Find where the given text appears and provide that cell's center as (x, y) coordinate. 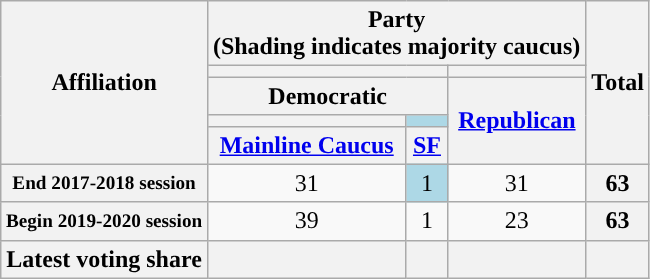
Party (Shading indicates majority caucus) (396, 34)
Republican (517, 120)
Democratic (328, 96)
Begin 2019-2020 session (104, 221)
23 (517, 221)
Mainline Caucus (306, 145)
Latest voting share (104, 259)
End 2017-2018 session (104, 183)
SF (427, 145)
Affiliation (104, 82)
Total (618, 82)
39 (306, 221)
